Return the [X, Y] coordinate for the center point of the cell that contains the specified text.  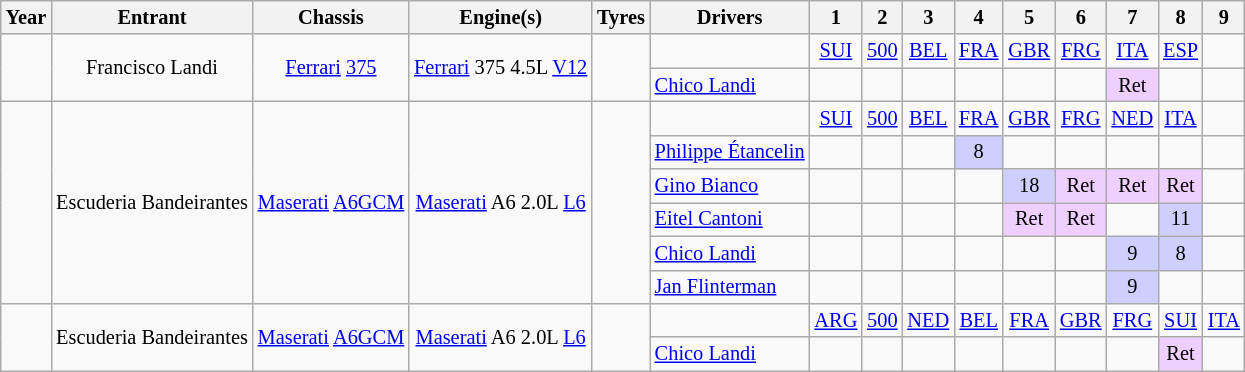
Philippe Étancelin [730, 152]
Eitel Cantoni [730, 219]
7 [1133, 17]
Engine(s) [500, 17]
Jan Flinterman [730, 287]
Drivers [730, 17]
5 [1029, 17]
ARG [836, 320]
3 [928, 17]
Ferrari 375 4.5L V12 [500, 68]
Year [26, 17]
Francisco Landi [152, 68]
1 [836, 17]
Entrant [152, 17]
Ferrari 375 [331, 68]
18 [1029, 186]
Gino Bianco [730, 186]
Tyres [621, 17]
6 [1081, 17]
2 [882, 17]
4 [978, 17]
11 [1180, 219]
ESP [1180, 51]
Chassis [331, 17]
